Return the (x, y) coordinate for the center point of the cell that contains the specified text.  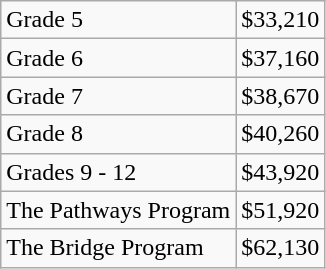
$62,130 (280, 248)
$33,210 (280, 20)
$51,920 (280, 210)
Grade 7 (118, 96)
Grade 5 (118, 20)
The Pathways Program (118, 210)
Grades 9 - 12 (118, 172)
$43,920 (280, 172)
The Bridge Program (118, 248)
$37,160 (280, 58)
$38,670 (280, 96)
Grade 6 (118, 58)
Grade 8 (118, 134)
$40,260 (280, 134)
